Locate the cell with the specified text and output its (x, y) center coordinate. 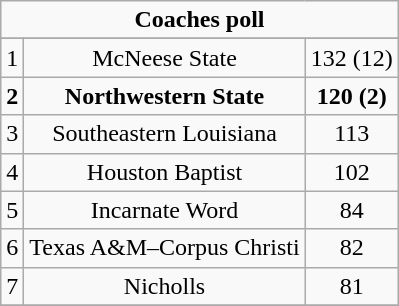
2 (12, 96)
113 (352, 134)
Northwestern State (164, 96)
132 (12) (352, 58)
Houston Baptist (164, 172)
Southeastern Louisiana (164, 134)
Coaches poll (200, 20)
120 (2) (352, 96)
McNeese State (164, 58)
102 (352, 172)
Texas A&M–Corpus Christi (164, 248)
81 (352, 286)
Incarnate Word (164, 210)
5 (12, 210)
6 (12, 248)
84 (352, 210)
Nicholls (164, 286)
1 (12, 58)
7 (12, 286)
82 (352, 248)
4 (12, 172)
3 (12, 134)
